Extract the (X, Y) coordinate from the center of the cell holding the provided text.  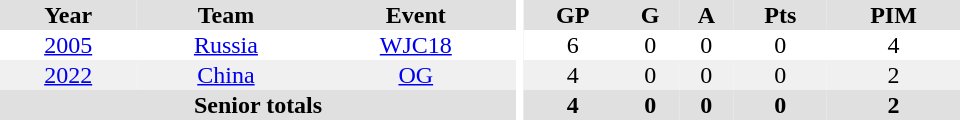
Pts (781, 15)
PIM (894, 15)
Team (226, 15)
Year (68, 15)
Senior totals (258, 105)
GP (572, 15)
2005 (68, 45)
Russia (226, 45)
WJC18 (416, 45)
2022 (68, 75)
A (706, 15)
6 (572, 45)
OG (416, 75)
G (650, 15)
Event (416, 15)
China (226, 75)
